Provide the (x, y) coordinate of the cell's center where the given text is located.  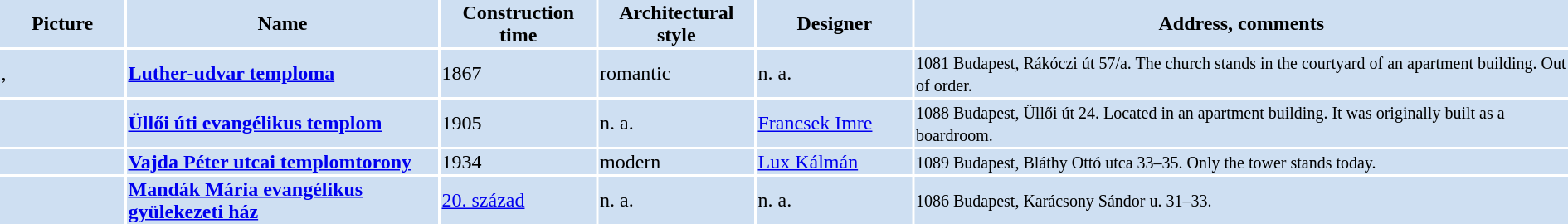
Mandák Mária evangélikus gyülekezeti ház (282, 201)
Architectural style (677, 23)
1867 (519, 73)
Lux Kálmán (835, 162)
1086 Budapest, Karácsony Sándor u. 31–33. (1241, 201)
Vajda Péter utcai templomtorony (282, 162)
romantic (677, 73)
1088 Budapest, Üllői út 24. Located in an apartment building. It was originally built as a boardroom. (1241, 123)
1081 Budapest, Rákóczi út 57/a. The church stands in the courtyard of an apartment building. Out of order. (1241, 73)
1934 (519, 162)
Picture (62, 23)
modern (677, 162)
Francsek Imre (835, 123)
Construction time (519, 23)
1905 (519, 123)
Üllői úti evangélikus templom (282, 123)
, (62, 73)
1089 Budapest, Bláthy Ottó utca 33–35. Only the tower stands today. (1241, 162)
Luther-udvar temploma (282, 73)
20. század (519, 201)
Designer (835, 23)
Address, comments (1241, 23)
Name (282, 23)
